For the text-containing cell, return its midpoint in (X, Y) coordinate format. 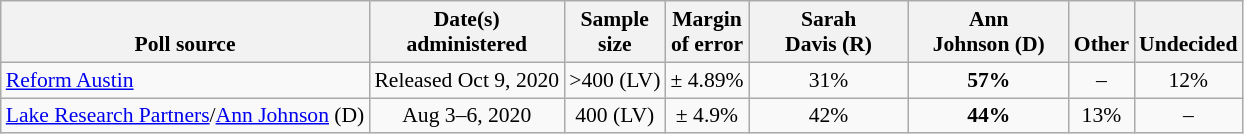
57% (989, 80)
SarahDavis (R) (829, 32)
44% (989, 116)
Samplesize (614, 32)
Marginof error (706, 32)
AnnJohnson (D) (989, 32)
Released Oct 9, 2020 (466, 80)
Poll source (186, 32)
± 4.89% (706, 80)
400 (LV) (614, 116)
31% (829, 80)
Date(s)administered (466, 32)
Aug 3–6, 2020 (466, 116)
Other (1102, 32)
13% (1102, 116)
± 4.9% (706, 116)
42% (829, 116)
>400 (LV) (614, 80)
12% (1188, 80)
Reform Austin (186, 80)
Undecided (1188, 32)
Lake Research Partners/Ann Johnson (D) (186, 116)
